Determine the [x, y] coordinate at the center of the cell enclosing the given text.  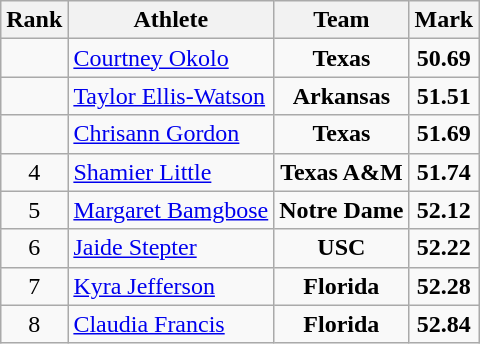
8 [34, 324]
5 [34, 210]
52.12 [444, 210]
Athlete [171, 20]
Kyra Jefferson [171, 286]
Arkansas [342, 96]
Notre Dame [342, 210]
52.84 [444, 324]
Margaret Bamgbose [171, 210]
6 [34, 248]
Team [342, 20]
51.74 [444, 172]
4 [34, 172]
Taylor Ellis-Watson [171, 96]
USC [342, 248]
Mark [444, 20]
50.69 [444, 58]
Chrisann Gordon [171, 134]
51.69 [444, 134]
7 [34, 286]
Jaide Stepter [171, 248]
52.28 [444, 286]
52.22 [444, 248]
Shamier Little [171, 172]
51.51 [444, 96]
Claudia Francis [171, 324]
Rank [34, 20]
Texas A&M [342, 172]
Courtney Okolo [171, 58]
